For the text-containing cell, return its midpoint in [x, y] coordinate format. 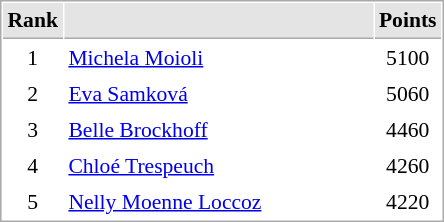
3 [32, 129]
Chloé Trespeuch [218, 165]
Points [408, 21]
5060 [408, 93]
4 [32, 165]
Eva Samková [218, 93]
5100 [408, 57]
2 [32, 93]
1 [32, 57]
4460 [408, 129]
Michela Moioli [218, 57]
Rank [32, 21]
4260 [408, 165]
4220 [408, 201]
Belle Brockhoff [218, 129]
5 [32, 201]
Nelly Moenne Loccoz [218, 201]
